Determine the (x, y) coordinate at the center of the cell enclosing the given text.  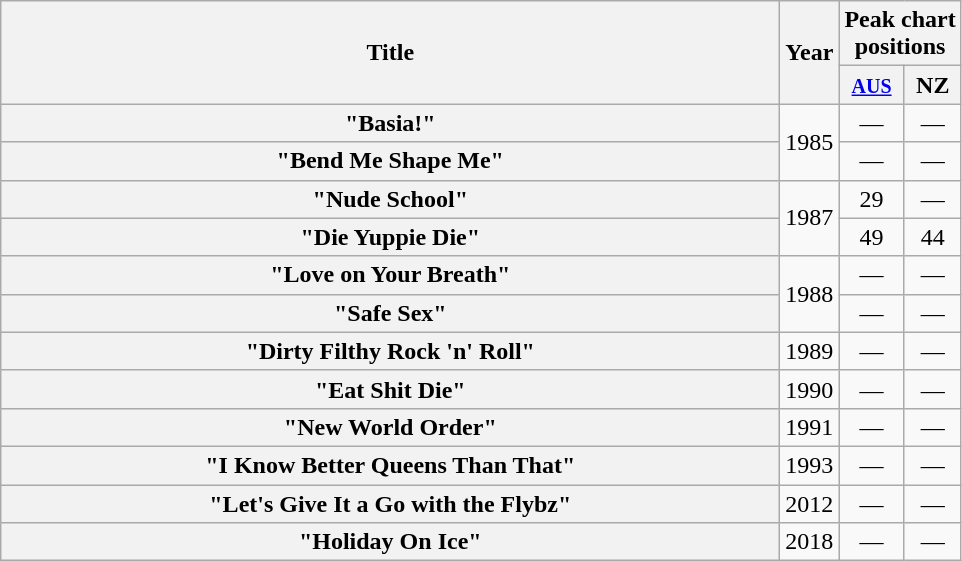
NZ (932, 85)
"Holiday On Ice" (390, 542)
1989 (810, 351)
"Basia!" (390, 123)
"Bend Me Shape Me" (390, 161)
AUS (872, 85)
"Eat Shit Die" (390, 389)
"Safe Sex" (390, 313)
"Die Yuppie Die" (390, 237)
2012 (810, 503)
1988 (810, 294)
1991 (810, 427)
1990 (810, 389)
"Nude School" (390, 199)
"Dirty Filthy Rock 'n' Roll" (390, 351)
Title (390, 52)
49 (872, 237)
1993 (810, 465)
"Let's Give It a Go with the Flybz" (390, 503)
29 (872, 199)
1985 (810, 142)
44 (932, 237)
"Love on Your Breath" (390, 275)
Peak chartpositions (900, 34)
1987 (810, 218)
2018 (810, 542)
"I Know Better Queens Than That" (390, 465)
"New World Order" (390, 427)
Year (810, 52)
